Pinpoint the cell where the given text exists, returning its (X, Y) midpoint coordinate. 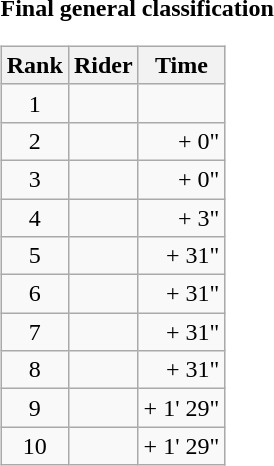
Rider (103, 65)
10 (34, 446)
9 (34, 408)
4 (34, 217)
7 (34, 332)
+ 3" (182, 217)
3 (34, 179)
1 (34, 103)
5 (34, 256)
2 (34, 141)
Time (182, 65)
6 (34, 294)
8 (34, 370)
Rank (34, 65)
